Return (x, y) of the center of cell containing provided text 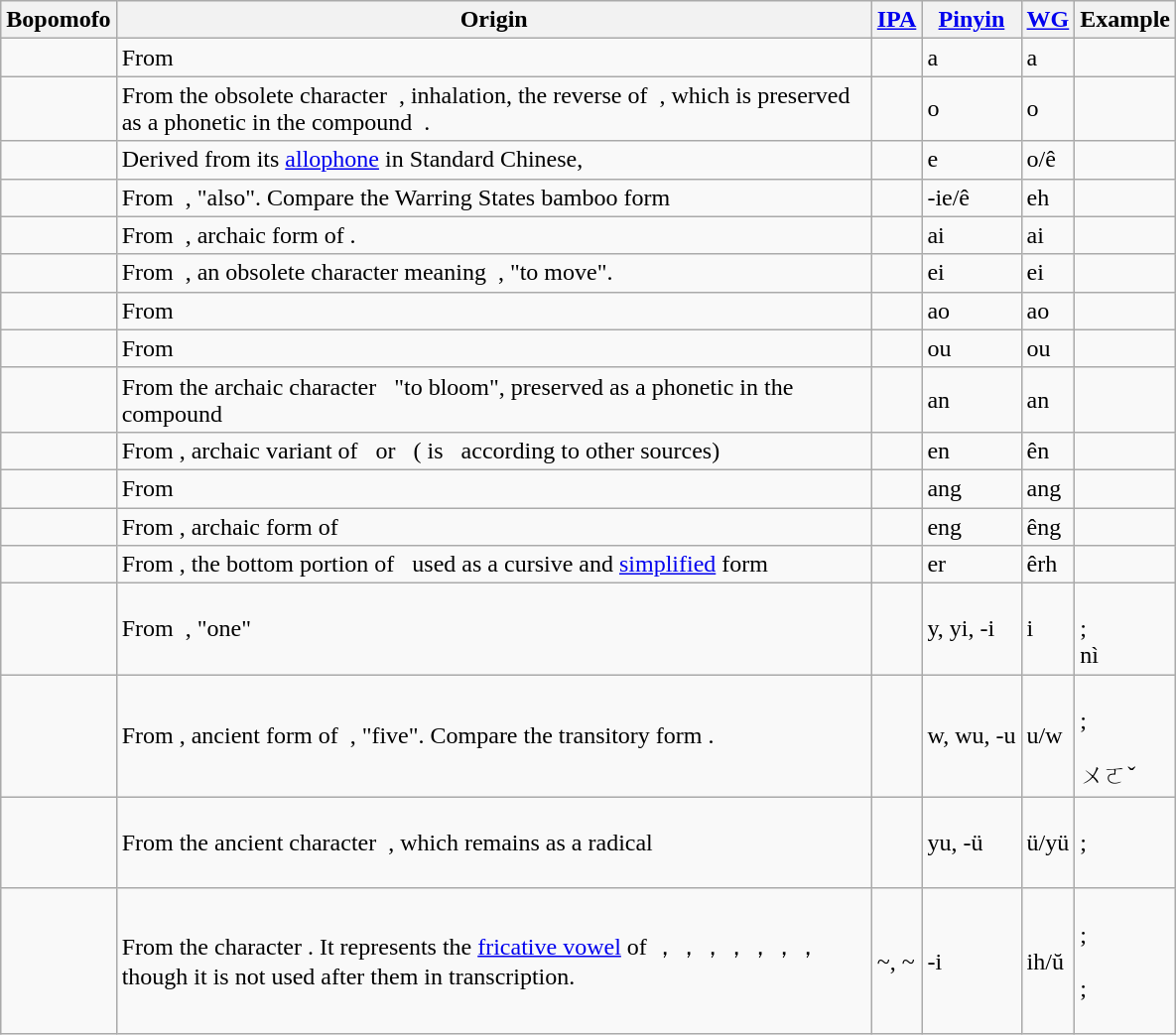
êng (1048, 527)
From , an obsolete character meaning , "to move". (494, 273)
Pinyin (972, 20)
WG (1048, 20)
y, yi, -i (972, 629)
e (972, 160)
From , archaic form of . (494, 235)
From the ancient character , which remains as a radical (494, 842)
i (1048, 629)
; (1125, 842)
From , archaic form of (494, 527)
eh (1048, 197)
Derived from its allophone in Standard Chinese, (494, 160)
; ㄨㄛˇ (1125, 736)
-ie/ê (972, 197)
Bopomofo (59, 20)
o/ê (1048, 160)
ih/ŭ (1048, 961)
ü/yü (1048, 842)
êrh (1048, 565)
ên (1048, 451)
From the character . It represents the fricative vowel of ，，，，，，，though it is not used after them in transcription. (494, 961)
From , ancient form of , "five". Compare the transitory form . (494, 736)
-i (972, 961)
From , archaic variant of or ( is according to other sources) (494, 451)
en (972, 451)
~, ~ (897, 961)
From the obsolete character , inhalation, the reverse of , which is preserved as a phonetic in the compound . (494, 109)
er (972, 565)
From , "also". Compare the Warring States bamboo form (494, 197)
eng (972, 527)
From , the bottom portion of used as a cursive and simplified form (494, 565)
; ; (1125, 961)
Example (1125, 20)
u/w (1048, 736)
From the archaic character "to bloom", preserved as a phonetic in the compound (494, 399)
From , "one" (494, 629)
; nì (1125, 629)
w, wu, -u (972, 736)
IPA (897, 20)
yu, -ü (972, 842)
Origin (494, 20)
